Output the (X, Y) coordinate of the center of the cell containing the given text.  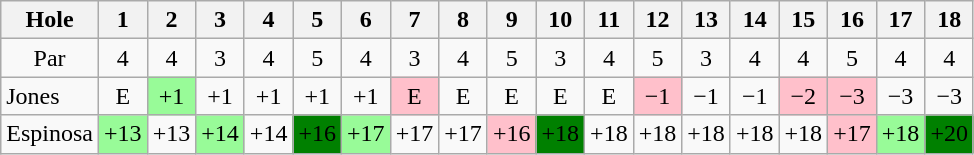
17 (900, 20)
10 (560, 20)
Jones (50, 96)
Hole (50, 20)
8 (464, 20)
9 (512, 20)
Espinosa (50, 134)
14 (754, 20)
7 (414, 20)
13 (706, 20)
18 (950, 20)
15 (804, 20)
+20 (950, 134)
6 (366, 20)
1 (122, 20)
2 (172, 20)
−2 (804, 96)
16 (852, 20)
12 (658, 20)
Par (50, 58)
11 (610, 20)
